Determine the (x, y) coordinate at the center of the cell enclosing the given text.  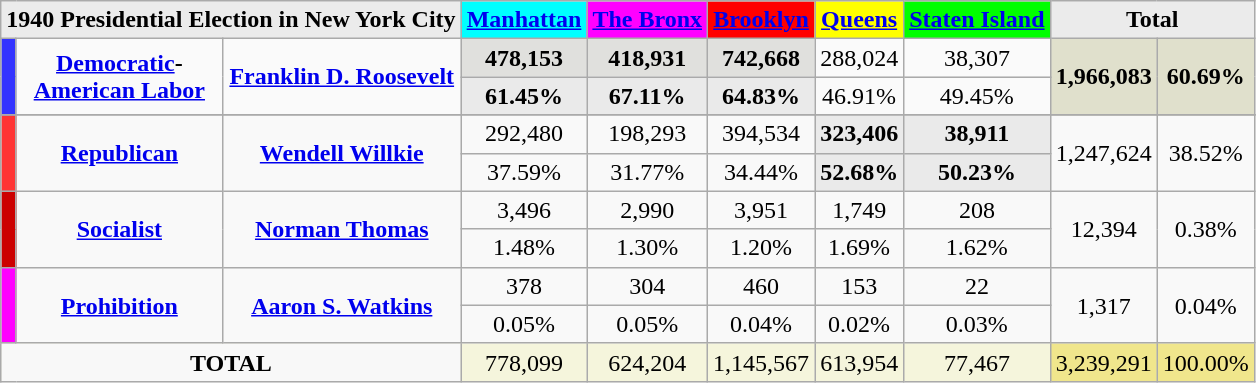
Brooklyn (762, 20)
46.91% (860, 96)
34.44% (762, 172)
742,668 (762, 58)
61.45% (524, 96)
Republican (119, 153)
1,966,083 (1104, 77)
208 (977, 210)
67.11% (648, 96)
1,749 (860, 210)
49.45% (977, 96)
304 (648, 286)
624,204 (648, 362)
38,307 (977, 58)
Prohibition (119, 305)
3,951 (762, 210)
1,317 (1104, 305)
1.48% (524, 248)
Staten Island (977, 20)
31.77% (648, 172)
Franklin D. Roosevelt (342, 77)
Queens (860, 20)
22 (977, 286)
418,931 (648, 58)
64.83% (762, 96)
50.23% (977, 172)
60.69% (1206, 77)
1.62% (977, 248)
12,394 (1104, 229)
478,153 (524, 58)
37.59% (524, 172)
Wendell Willkie (342, 153)
1.69% (860, 248)
0.38% (1206, 229)
2,990 (648, 210)
1940 Presidential Election in New York City (231, 20)
The Bronx (648, 20)
Aaron S. Watkins (342, 305)
38,911 (977, 134)
100.00% (1206, 362)
3,496 (524, 210)
778,099 (524, 362)
1.20% (762, 248)
1,145,567 (762, 362)
1,247,624 (1104, 153)
Socialist (119, 229)
77,467 (977, 362)
38.52% (1206, 153)
394,534 (762, 134)
323,406 (860, 134)
378 (524, 286)
613,954 (860, 362)
3,239,291 (1104, 362)
0.02% (860, 324)
292,480 (524, 134)
288,024 (860, 58)
Democratic-American Labor (119, 77)
153 (860, 286)
Manhattan (524, 20)
TOTAL (231, 362)
Norman Thomas (342, 229)
1.30% (648, 248)
52.68% (860, 172)
198,293 (648, 134)
0.03% (977, 324)
460 (762, 286)
Total (1152, 20)
